From the cell containing the given text, extract its center point as (X, Y) coordinate. 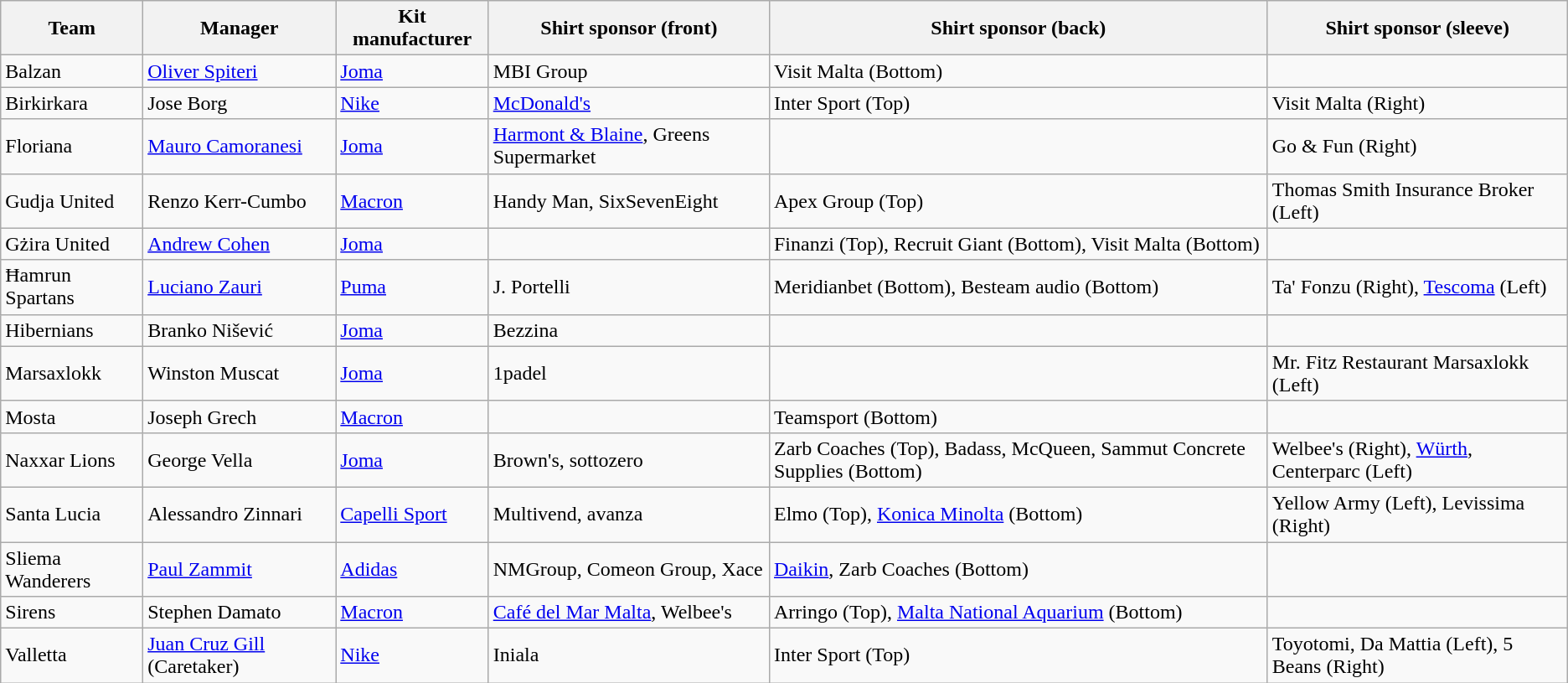
Puma (412, 287)
Branko Nišević (240, 330)
Gudja United (72, 201)
MBI Group (628, 71)
Shirt sponsor (front) (628, 28)
Go & Fun (Right) (1417, 146)
Shirt sponsor (back) (1019, 28)
Arringo (Top), Malta National Aquarium (Bottom) (1019, 613)
Jose Borg (240, 103)
Juan Cruz Gill (Caretaker) (240, 655)
Shirt sponsor (sleeve) (1417, 28)
Kit manufacturer (412, 28)
Andrew Cohen (240, 244)
Valletta (72, 655)
Ta' Fonzu (Right), Tescoma (Left) (1417, 287)
Daikin, Zarb Coaches (Bottom) (1019, 568)
Toyotomi, Da Mattia (Left), 5 Beans (Right) (1417, 655)
Santa Lucia (72, 515)
Hibernians (72, 330)
Joseph Grech (240, 417)
McDonald's (628, 103)
Multivend, avanza (628, 515)
Elmo (Top), Konica Minolta (Bottom) (1019, 515)
Manager (240, 28)
NMGroup, Comeon Group, Xace (628, 568)
Meridianbet (Bottom), Besteam audio (Bottom) (1019, 287)
Iniala (628, 655)
Gżira United (72, 244)
Thomas Smith Insurance Broker (Left) (1417, 201)
Bezzina (628, 330)
Zarb Coaches (Top), Badass, McQueen, Sammut Concrete Supplies (Bottom) (1019, 459)
Renzo Kerr-Cumbo (240, 201)
Stephen Damato (240, 613)
Visit Malta (Right) (1417, 103)
Adidas (412, 568)
J. Portelli (628, 287)
Winston Muscat (240, 374)
Mr. Fitz Restaurant Marsaxlokk (Left) (1417, 374)
Ħamrun Spartans (72, 287)
Teamsport (Bottom) (1019, 417)
Visit Malta (Bottom) (1019, 71)
Harmont & Blaine, Greens Supermarket (628, 146)
Mauro Camoranesi (240, 146)
Luciano Zauri (240, 287)
Marsaxlokk (72, 374)
George Vella (240, 459)
Handy Man, SixSevenEight (628, 201)
Team (72, 28)
Balzan (72, 71)
Yellow Army (Left), Levissima (Right) (1417, 515)
Brown's, sottozero (628, 459)
Apex Group (Top) (1019, 201)
Oliver Spiteri (240, 71)
Finanzi (Top), Recruit Giant (Bottom), Visit Malta (Bottom) (1019, 244)
Welbee's (Right), Würth, Centerparc (Left) (1417, 459)
Naxxar Lions (72, 459)
Paul Zammit (240, 568)
Capelli Sport (412, 515)
Floriana (72, 146)
Sirens (72, 613)
1padel (628, 374)
Birkirkara (72, 103)
Alessandro Zinnari (240, 515)
Café del Mar Malta, Welbee's (628, 613)
Sliema Wanderers (72, 568)
Mosta (72, 417)
